Identify which cell holds the provided text, then report its [x, y] central coordinate. 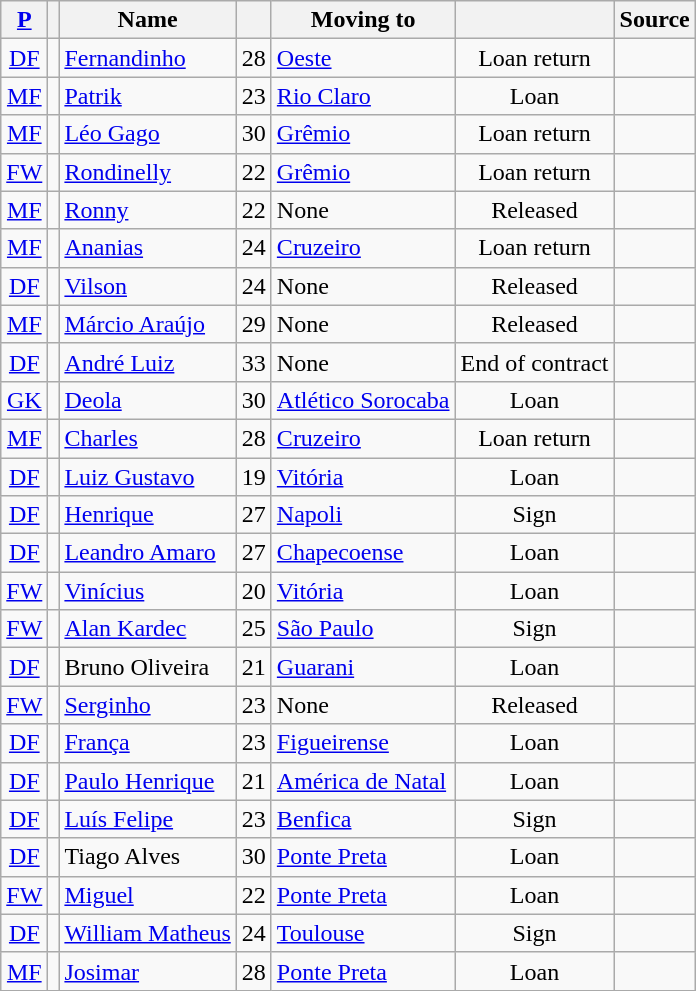
Márcio Araújo [148, 324]
Vilson [148, 286]
19 [254, 477]
33 [254, 362]
End of contract [534, 362]
Source [654, 20]
Leandro Amaro [148, 553]
Miguel [148, 895]
Léo Gago [148, 134]
Name [148, 20]
Moving to [363, 20]
São Paulo [363, 629]
Bruno Oliveira [148, 667]
Tiago Alves [148, 857]
Serginho [148, 705]
Paulo Henrique [148, 781]
Rio Claro [363, 96]
Ananias [148, 248]
Fernandinho [148, 58]
Patrik [148, 96]
Oeste [363, 58]
Luís Felipe [148, 819]
P [24, 20]
Luiz Gustavo [148, 477]
América de Natal [363, 781]
Ronny [148, 210]
Chapecoense [363, 553]
Figueirense [363, 743]
Atlético Sorocaba [363, 400]
Toulouse [363, 933]
Rondinelly [148, 172]
20 [254, 591]
Henrique [148, 515]
Vinícius [148, 591]
Guarani [363, 667]
William Matheus [148, 933]
França [148, 743]
25 [254, 629]
Napoli [363, 515]
Alan Kardec [148, 629]
Benfica [363, 819]
Deola [148, 400]
André Luiz [148, 362]
Charles [148, 438]
29 [254, 324]
GK [24, 400]
Josimar [148, 971]
